Detect which cell encompasses the target text, then output its [X, Y] center coordinate. 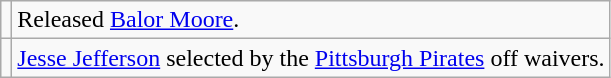
Jesse Jefferson selected by the Pittsburgh Pirates off waivers. [311, 58]
Released Balor Moore. [311, 20]
